Determine the [X, Y] coordinate at the center of the cell enclosing the given text.  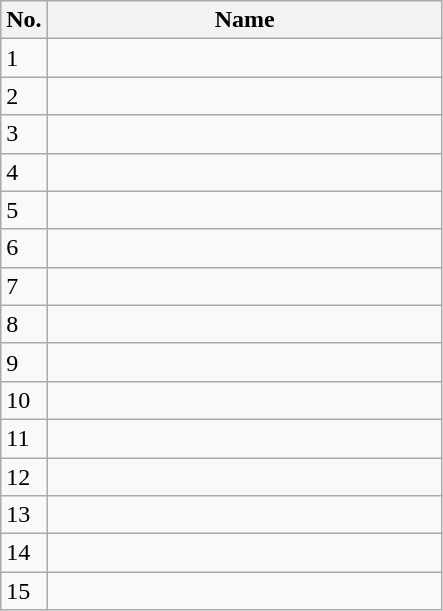
2 [24, 96]
12 [24, 477]
Name [244, 20]
9 [24, 362]
10 [24, 400]
7 [24, 286]
3 [24, 134]
8 [24, 324]
1 [24, 58]
13 [24, 515]
15 [24, 591]
6 [24, 248]
4 [24, 172]
14 [24, 553]
11 [24, 438]
5 [24, 210]
No. [24, 20]
